Capture the cell that displays the provided text and extract its (x, y) central coordinate. 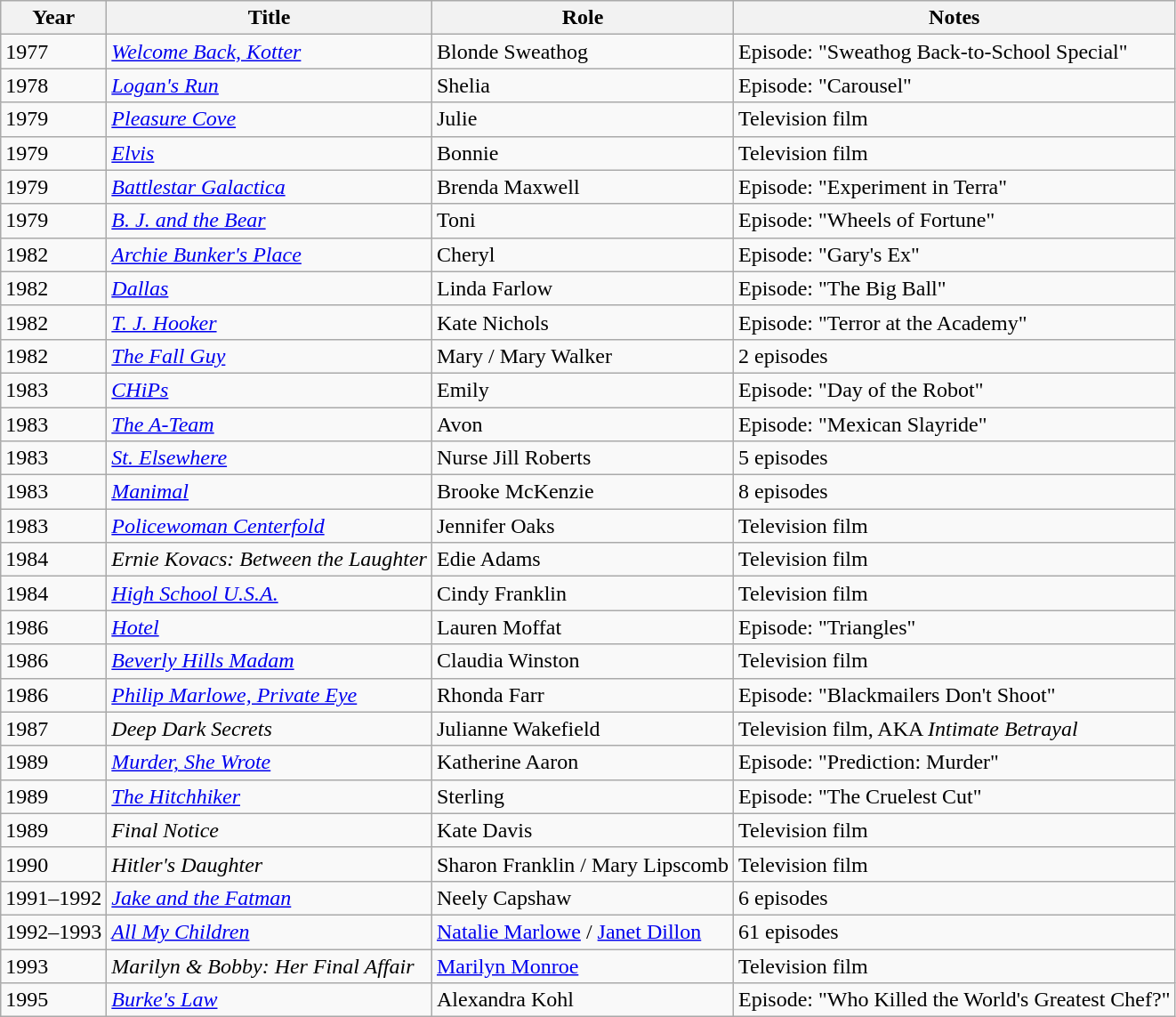
Pleasure Cove (270, 119)
8 episodes (954, 492)
Episode: "Gary's Ex" (954, 254)
Episode: "Wheels of Fortune" (954, 221)
Kate Nichols (582, 322)
Ernie Kovacs: Between the Laughter (270, 560)
Archie Bunker's Place (270, 254)
Dallas (270, 288)
Television film, AKA Intimate Betrayal (954, 729)
Marilyn & Bobby: Her Final Affair (270, 965)
1993 (53, 965)
1990 (53, 864)
Toni (582, 221)
6 episodes (954, 898)
Sharon Franklin / Mary Lipscomb (582, 864)
Philip Marlowe, Private Eye (270, 695)
T. J. Hooker (270, 322)
Avon (582, 424)
Episode: "Triangles" (954, 627)
Rhonda Farr (582, 695)
Lauren Moffat (582, 627)
Episode: "The Cruelest Cut" (954, 796)
The A-Team (270, 424)
Shelia (582, 85)
Nurse Jill Roberts (582, 458)
Julianne Wakefield (582, 729)
St. Elsewhere (270, 458)
Emily (582, 390)
Episode: "The Big Ball" (954, 288)
Beverly Hills Madam (270, 661)
The Hitchhiker (270, 796)
Brooke McKenzie (582, 492)
Hitler's Daughter (270, 864)
Elvis (270, 153)
1978 (53, 85)
5 episodes (954, 458)
1995 (53, 1000)
Final Notice (270, 830)
Cindy Franklin (582, 593)
B. J. and the Bear (270, 221)
Alexandra Kohl (582, 1000)
Battlestar Galactica (270, 187)
Episode: "Sweathog Back-to-School Special" (954, 52)
All My Children (270, 932)
Katherine Aaron (582, 763)
Marilyn Monroe (582, 965)
Brenda Maxwell (582, 187)
61 episodes (954, 932)
Episode: "Prediction: Murder" (954, 763)
Role (582, 18)
Claudia Winston (582, 661)
Cheryl (582, 254)
Kate Davis (582, 830)
CHiPs (270, 390)
Welcome Back, Kotter (270, 52)
Policewoman Centerfold (270, 526)
Edie Adams (582, 560)
Episode: "Day of the Robot" (954, 390)
Episode: "Terror at the Academy" (954, 322)
Episode: "Who Killed the World's Greatest Chef?" (954, 1000)
Sterling (582, 796)
High School U.S.A. (270, 593)
Blonde Sweathog (582, 52)
1987 (53, 729)
Logan's Run (270, 85)
Bonnie (582, 153)
Year (53, 18)
Mary / Mary Walker (582, 356)
Burke's Law (270, 1000)
Deep Dark Secrets (270, 729)
2 episodes (954, 356)
The Fall Guy (270, 356)
Manimal (270, 492)
Murder, She Wrote (270, 763)
Julie (582, 119)
Neely Capshaw (582, 898)
Jake and the Fatman (270, 898)
Episode: "Carousel" (954, 85)
Natalie Marlowe / Janet Dillon (582, 932)
Episode: "Mexican Slayride" (954, 424)
Episode: "Blackmailers Don't Shoot" (954, 695)
1991–1992 (53, 898)
Jennifer Oaks (582, 526)
1992–1993 (53, 932)
Episode: "Experiment in Terra" (954, 187)
Linda Farlow (582, 288)
Title (270, 18)
Hotel (270, 627)
1977 (53, 52)
Notes (954, 18)
